Locate the cell with the specified text and output its (X, Y) center coordinate. 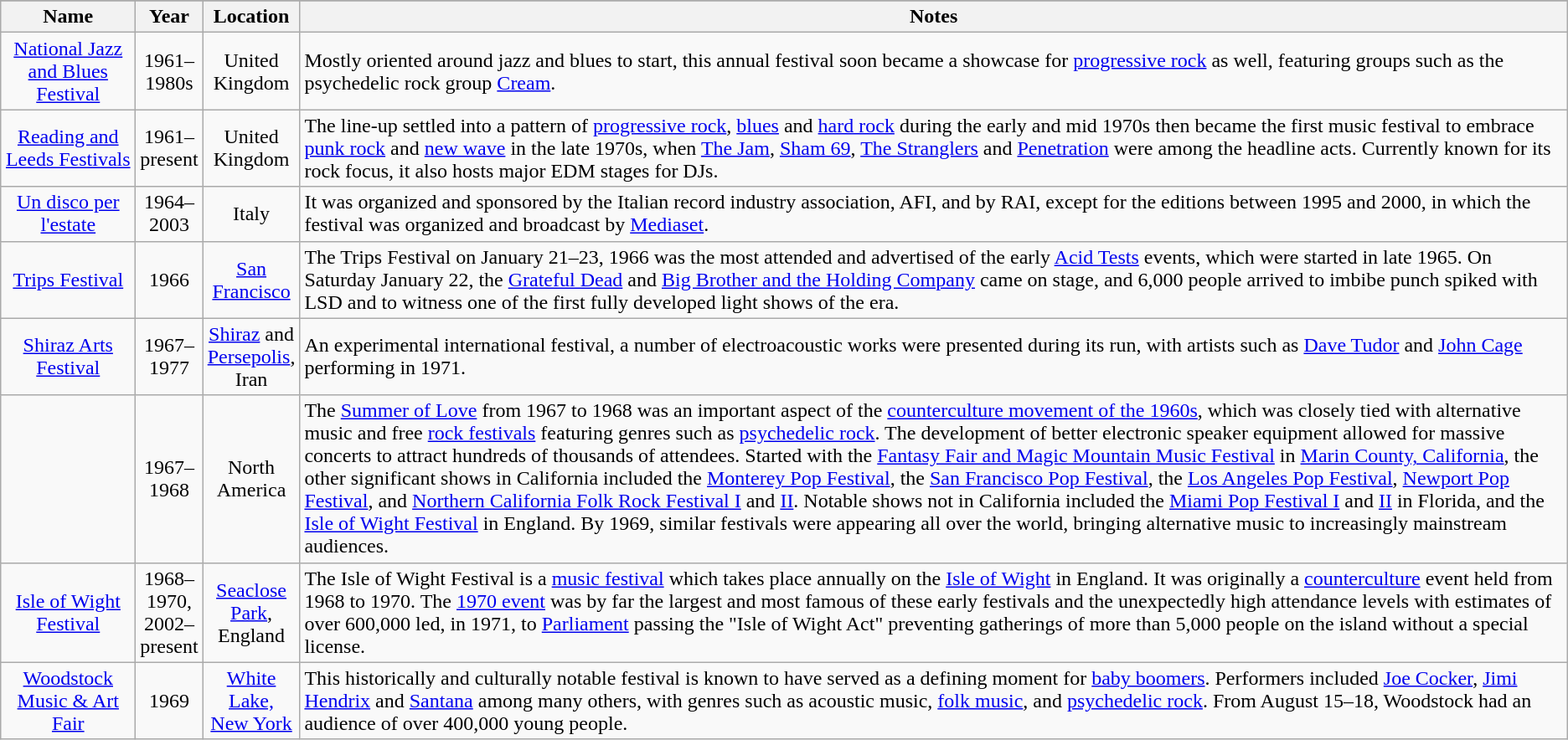
Woodstock Music & Art Fair (69, 701)
Trips Festival (69, 280)
North America (251, 479)
Location (251, 17)
1966 (169, 280)
Name (69, 17)
Seaclose Park, England (251, 613)
Shiraz and Persepolis, Iran (251, 357)
White Lake, New York (251, 701)
Reading and Leeds Festivals (69, 148)
Notes (933, 17)
Year (169, 17)
Shiraz Arts Festival (69, 357)
1967–1977 (169, 357)
San Francisco (251, 280)
1961–present (169, 148)
1961–1980s (169, 71)
Italy (251, 214)
Un disco per l'estate (69, 214)
1969 (169, 701)
National Jazz and Blues Festival (69, 71)
1968–1970, 2002–present (169, 613)
1964–2003 (169, 214)
1967–1968 (169, 479)
Isle of Wight Festival (69, 613)
